Scan for the cell matching the given text and deliver its (X, Y) coordinate at center. 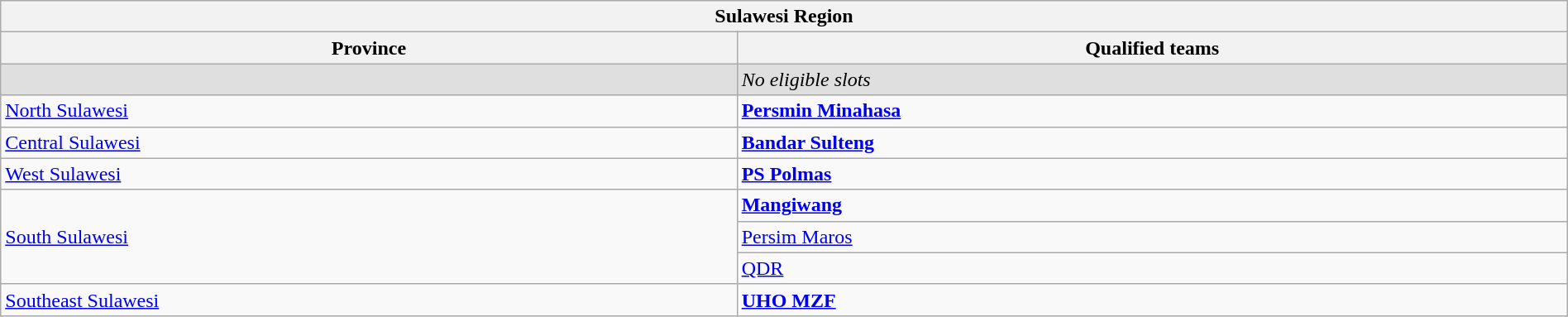
Bandar Sulteng (1152, 142)
No eligible slots (1152, 79)
Persim Maros (1152, 237)
Mangiwang (1152, 205)
PS Polmas (1152, 174)
Sulawesi Region (784, 17)
Central Sulawesi (369, 142)
Province (369, 48)
QDR (1152, 268)
Southeast Sulawesi (369, 300)
South Sulawesi (369, 237)
Persmin Minahasa (1152, 111)
North Sulawesi (369, 111)
Qualified teams (1152, 48)
UHO MZF (1152, 300)
West Sulawesi (369, 174)
